Capture the cell that displays the provided text and extract its (x, y) central coordinate. 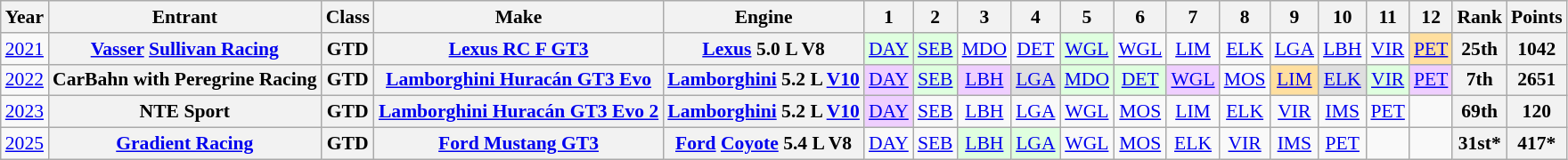
Lexus 5.0 L V8 (764, 49)
25th (1479, 49)
31st* (1479, 144)
2025 (25, 144)
Vasser Sullivan Racing (185, 49)
3 (985, 17)
Rank (1479, 17)
2 (935, 17)
4 (1035, 17)
8 (1245, 17)
Lexus RC F GT3 (519, 49)
Class (347, 17)
NTE Sport (185, 112)
1 (889, 17)
7 (1192, 17)
Year (25, 17)
Lamborghini Huracán GT3 Evo 2 (519, 112)
9 (1294, 17)
CarBahn with Peregrine Racing (185, 80)
12 (1431, 17)
Make (519, 17)
10 (1342, 17)
2651 (1537, 80)
Gradient Racing (185, 144)
Ford Mustang GT3 (519, 144)
11 (1388, 17)
Ford Coyote 5.4 L V8 (764, 144)
Entrant (185, 17)
2022 (25, 80)
6 (1140, 17)
417* (1537, 144)
1042 (1537, 49)
2023 (25, 112)
5 (1087, 17)
Lamborghini Huracán GT3 Evo (519, 80)
Points (1537, 17)
69th (1479, 112)
7th (1479, 80)
120 (1537, 112)
2021 (25, 49)
Engine (764, 17)
